From the cell containing the given text, extract its center point as [X, Y] coordinate. 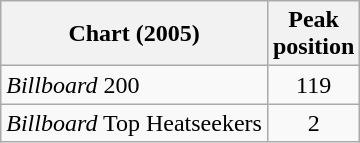
2 [313, 123]
Billboard Top Heatseekers [134, 123]
Billboard 200 [134, 85]
Peakposition [313, 34]
119 [313, 85]
Chart (2005) [134, 34]
